Pinpoint the cell where the given text exists, returning its [x, y] midpoint coordinate. 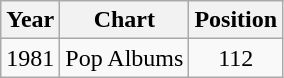
Position [236, 20]
Chart [124, 20]
1981 [30, 58]
112 [236, 58]
Year [30, 20]
Pop Albums [124, 58]
